For the text-containing cell, return its midpoint in [x, y] coordinate format. 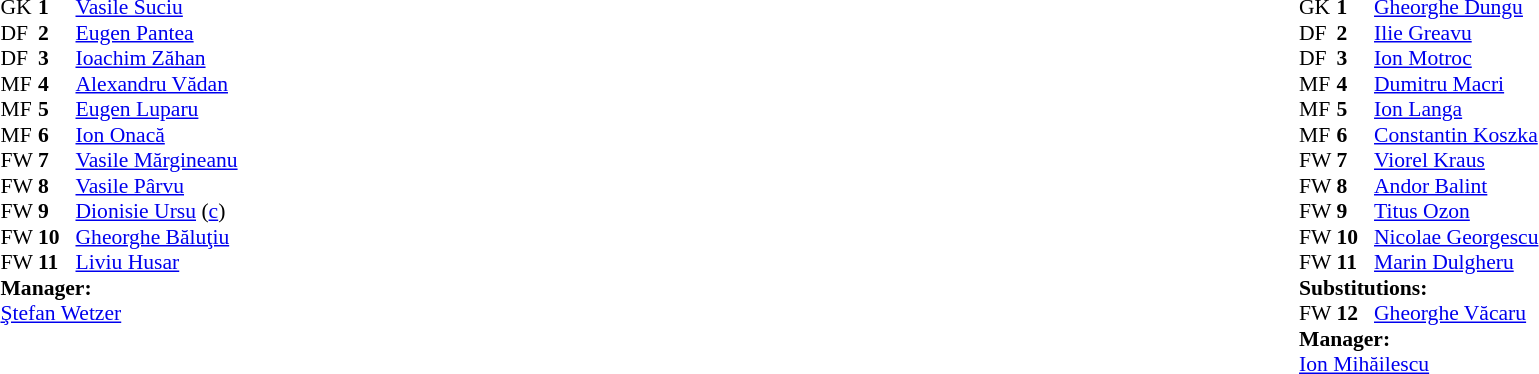
Ştefan Wetzer [118, 313]
Gheorghe Văcaru [1456, 313]
Dumitru Macri [1456, 84]
Vasile Mărgineanu [157, 161]
Titus Ozon [1456, 211]
Nicolae Georgescu [1456, 237]
Ioachim Zăhan [157, 59]
Ion Motroc [1456, 59]
Constantin Koszka [1456, 135]
Vasile Pârvu [157, 186]
Andor Balint [1456, 186]
Ion Onacă [157, 135]
Gheorghe Băluţiu [157, 237]
Liviu Husar [157, 263]
Ion Langa [1456, 109]
Ilie Greavu [1456, 33]
Viorel Kraus [1456, 161]
Alexandru Vădan [157, 84]
Eugen Luparu [157, 109]
Substitutions: [1418, 288]
12 [1356, 313]
Eugen Pantea [157, 33]
Dionisie Ursu (c) [157, 211]
Marin Dulgheru [1456, 263]
